Output the (X, Y) coordinate of the center of the cell containing the given text.  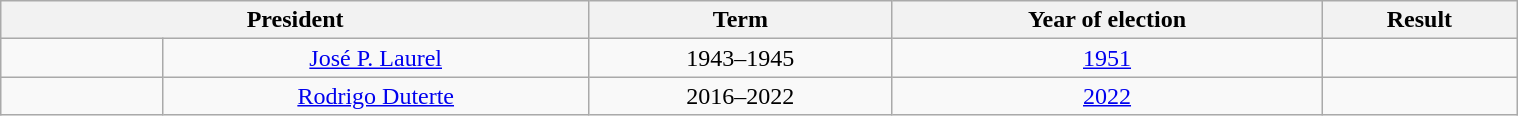
President (295, 20)
2022 (1107, 96)
Year of election (1107, 20)
2016–2022 (740, 96)
Rodrigo Duterte (376, 96)
Term (740, 20)
1943–1945 (740, 58)
Result (1419, 20)
José P. Laurel (376, 58)
1951 (1107, 58)
